Output the [X, Y] coordinate of the center of the cell containing the given text.  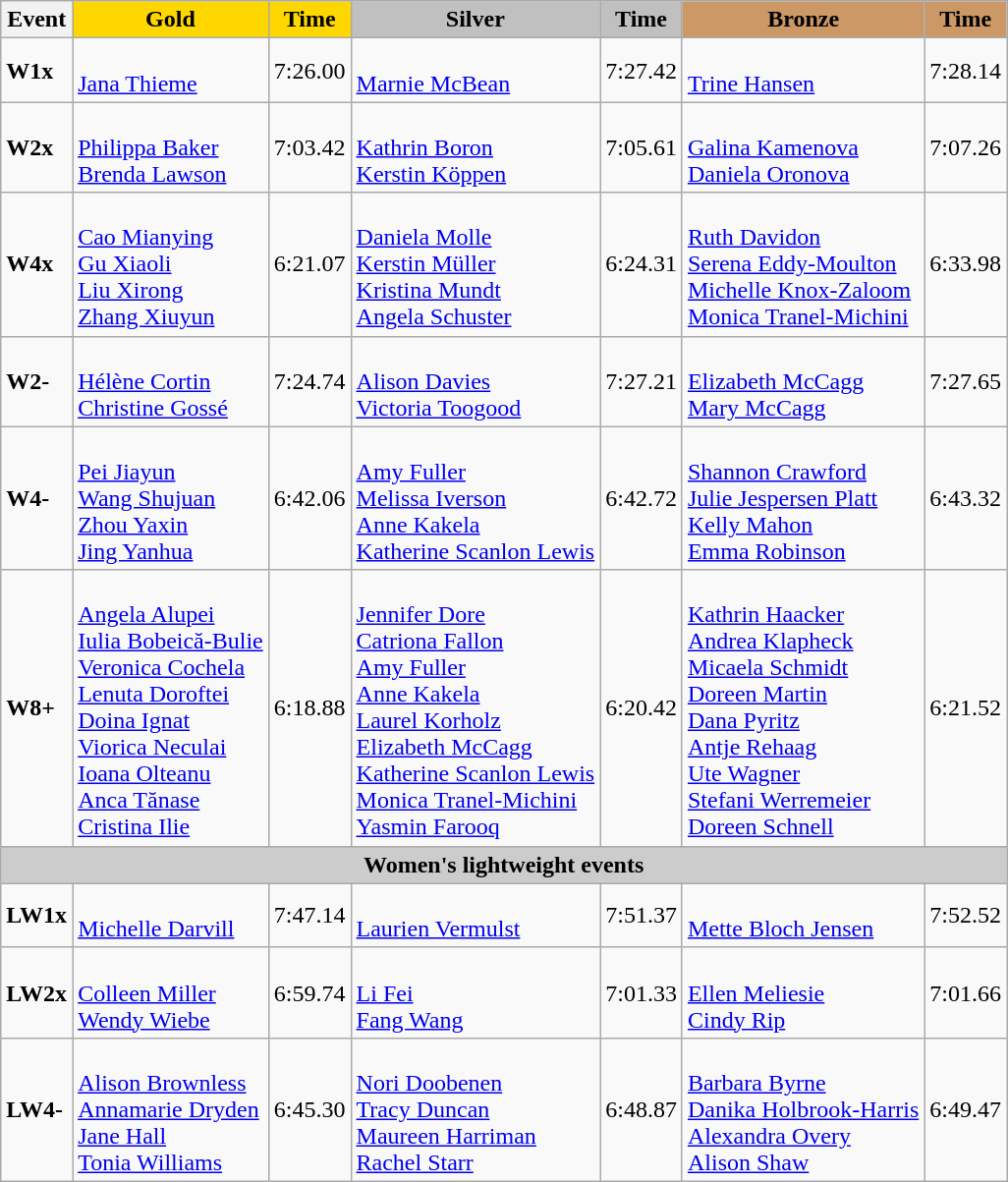
6:49.47 [966, 1109]
Mette Bloch Jensen [803, 916]
Kathrin Boron Kerstin Köppen [476, 147]
Colleen Miller Wendy Wiebe [171, 992]
Galina Kamenova Daniela Oronova [803, 147]
LW1x [37, 916]
Kathrin Haacker Andrea Klapheck Micaela Schmidt Doreen Martin Dana Pyritz Antje Rehaag Ute Wagner Stefani Werremeier Doreen Schnell [803, 707]
6:45.30 [309, 1109]
Trine Hansen [803, 71]
W4- [37, 498]
7:28.14 [966, 71]
W2x [37, 147]
Jennifer Dore Catriona Fallon Amy Fuller Anne Kakela Laurel Korholz Elizabeth McCagg Katherine Scanlon Lewis Monica Tranel-Michini Yasmin Farooq [476, 707]
Jana Thieme [171, 71]
7:47.14 [309, 916]
Women's lightweight events [504, 865]
Nori Doobenen Tracy Duncan Maureen Harriman Rachel Starr [476, 1109]
Alison Davies Victoria Toogood [476, 381]
6:24.31 [642, 264]
Philippa Baker Brenda Lawson [171, 147]
7:27.42 [642, 71]
6:48.87 [642, 1109]
Michelle Darvill [171, 916]
Angela Alupei Iulia Bobeică-Bulie Veronica Cochela Lenuta Doroftei Doina Ignat Viorica Neculai Ioana Olteanu Anca Tănase Cristina Ilie [171, 707]
7:27.21 [642, 381]
6:18.88 [309, 707]
6:42.72 [642, 498]
7:27.65 [966, 381]
6:33.98 [966, 264]
7:52.52 [966, 916]
Silver [476, 20]
Gold [171, 20]
W1x [37, 71]
6:43.32 [966, 498]
7:24.74 [309, 381]
7:01.33 [642, 992]
Laurien Vermulst [476, 916]
Event [37, 20]
Daniela Molle Kerstin Müller Kristina Mundt Angela Schuster [476, 264]
Shannon Crawford Julie Jespersen Platt Kelly Mahon Emma Robinson [803, 498]
LW2x [37, 992]
Cao Mianying Gu Xiaoli Liu Xirong Zhang Xiuyun [171, 264]
6:59.74 [309, 992]
Barbara Byrne Danika Holbrook-Harris Alexandra Overy Alison Shaw [803, 1109]
Amy Fuller Melissa Iverson Anne Kakela Katherine Scanlon Lewis [476, 498]
Pei JiayunWang ShujuanZhou YaxinJing Yanhua [171, 498]
7:05.61 [642, 147]
Elizabeth McCagg Mary McCagg [803, 381]
6:20.42 [642, 707]
W4x [37, 264]
Marnie McBean [476, 71]
W8+ [37, 707]
Alison Brownless Annamarie Dryden Jane Hall Tonia Williams [171, 1109]
7:07.26 [966, 147]
6:42.06 [309, 498]
7:03.42 [309, 147]
Ellen Meliesie Cindy Rip [803, 992]
7:51.37 [642, 916]
W2- [37, 381]
6:21.52 [966, 707]
Hélène Cortin Christine Gossé [171, 381]
Li Fei Fang Wang [476, 992]
6:21.07 [309, 264]
Bronze [803, 20]
7:26.00 [309, 71]
Ruth Davidon Serena Eddy-Moulton Michelle Knox-Zaloom Monica Tranel-Michini [803, 264]
7:01.66 [966, 992]
LW4- [37, 1109]
